Return the (X, Y) coordinate for the center point of the cell that contains the specified text.  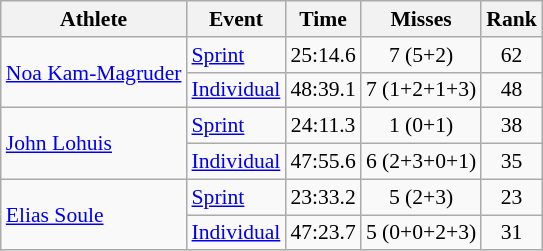
1 (0+1) (421, 126)
47:55.6 (322, 162)
Rank (512, 19)
7 (5+2) (421, 55)
7 (1+2+1+3) (421, 90)
23 (512, 197)
48:39.1 (322, 90)
48 (512, 90)
47:23.7 (322, 233)
Elias Soule (94, 214)
Noa Kam-Magruder (94, 72)
23:33.2 (322, 197)
Misses (421, 19)
John Lohuis (94, 144)
31 (512, 233)
24:11.3 (322, 126)
35 (512, 162)
25:14.6 (322, 55)
62 (512, 55)
Athlete (94, 19)
5 (0+0+2+3) (421, 233)
Event (236, 19)
5 (2+3) (421, 197)
38 (512, 126)
Time (322, 19)
6 (2+3+0+1) (421, 162)
